Identify which cell holds the provided text, then report its (x, y) central coordinate. 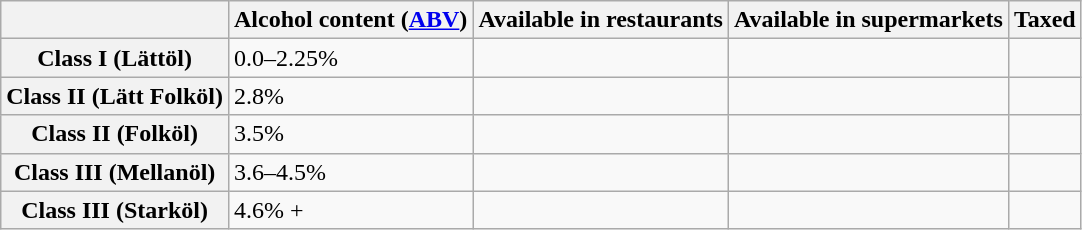
Class III (Starköl) (115, 210)
Available in restaurants (601, 20)
2.8% (350, 96)
Available in supermarkets (868, 20)
3.5% (350, 134)
Alcohol content (ABV) (350, 20)
Class III (Mellanöl) (115, 172)
3.6–4.5% (350, 172)
Class I (Lättöl) (115, 58)
Taxed (1044, 20)
Class II (Folköl) (115, 134)
Class II (Lätt Folköl) (115, 96)
0.0–2.25% (350, 58)
4.6% + (350, 210)
